Return (x, y) of the center of cell containing provided text 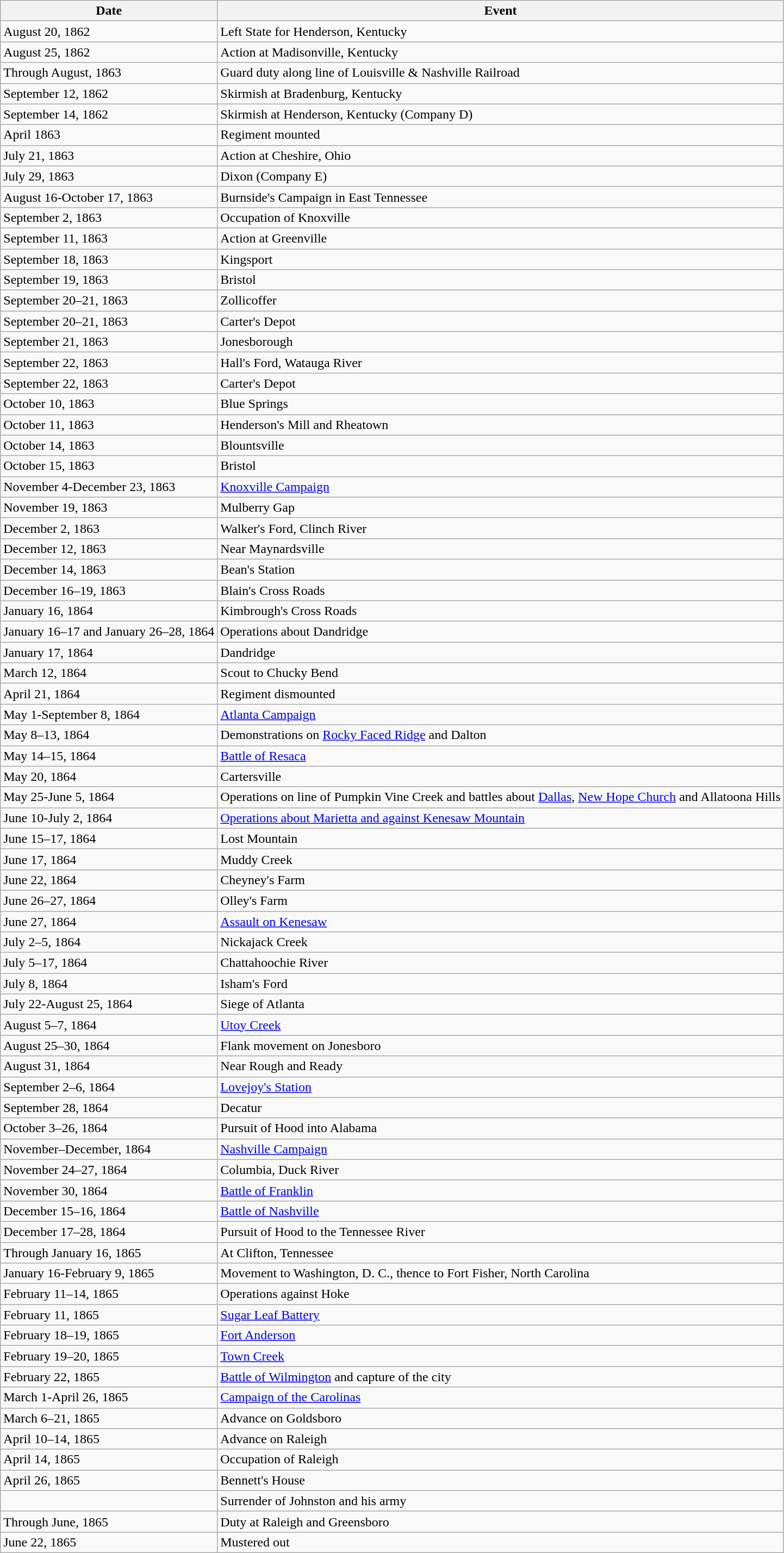
Blain's Cross Roads (501, 590)
Chattahoochie River (501, 963)
Dandridge (501, 653)
April 1863 (109, 135)
Decatur (501, 1108)
December 15–16, 1864 (109, 1211)
October 10, 1863 (109, 404)
Scout to Chucky Bend (501, 673)
Action at Cheshire, Ohio (501, 156)
August 25, 1862 (109, 52)
September 19, 1863 (109, 280)
July 8, 1864 (109, 984)
October 11, 1863 (109, 425)
Through June, 1865 (109, 1521)
March 6–21, 1865 (109, 1418)
Lovejoy's Station (501, 1087)
November 30, 1864 (109, 1190)
September 18, 1863 (109, 259)
Bean's Station (501, 569)
Advance on Goldsboro (501, 1418)
Hall's Ford, Watauga River (501, 363)
Regiment mounted (501, 135)
Mustered out (501, 1542)
August 31, 1864 (109, 1066)
Dixon (Company E) (501, 176)
Mulberry Gap (501, 507)
February 22, 1865 (109, 1377)
September 11, 1863 (109, 238)
Kingsport (501, 259)
June 15–17, 1864 (109, 838)
Occupation of Knoxville (501, 218)
Duty at Raleigh and Greensboro (501, 1521)
Operations about Dandridge (501, 632)
October 3–26, 1864 (109, 1128)
January 16-February 9, 1865 (109, 1274)
Campaign of the Carolinas (501, 1397)
February 19–20, 1865 (109, 1356)
June 10-July 2, 1864 (109, 818)
October 14, 1863 (109, 445)
Left State for Henderson, Kentucky (501, 32)
Action at Greenville (501, 238)
Flank movement on Jonesboro (501, 1046)
July 21, 1863 (109, 156)
Blountsville (501, 445)
Skirmish at Bradenburg, Kentucky (501, 94)
Advance on Raleigh (501, 1439)
February 11, 1865 (109, 1315)
September 14, 1862 (109, 114)
Battle of Franklin (501, 1190)
June 27, 1864 (109, 922)
Movement to Washington, D. C., thence to Fort Fisher, North Carolina (501, 1274)
July 22-August 25, 1864 (109, 1004)
August 16-October 17, 1863 (109, 197)
Burnside's Campaign in East Tennessee (501, 197)
Nickajack Creek (501, 942)
Skirmish at Henderson, Kentucky (Company D) (501, 114)
Muddy Creek (501, 859)
Henderson's Mill and Rheatown (501, 425)
October 15, 1863 (109, 466)
Jonesborough (501, 342)
April 21, 1864 (109, 694)
Walker's Ford, Clinch River (501, 528)
August 20, 1862 (109, 32)
Through August, 1863 (109, 73)
July 5–17, 1864 (109, 963)
July 29, 1863 (109, 176)
Kimbrough's Cross Roads (501, 611)
Near Maynardsville (501, 549)
January 16–17 and January 26–28, 1864 (109, 632)
July 2–5, 1864 (109, 942)
May 8–13, 1864 (109, 735)
March 12, 1864 (109, 673)
May 25-June 5, 1864 (109, 797)
September 2–6, 1864 (109, 1087)
Fort Anderson (501, 1335)
November 24–27, 1864 (109, 1170)
Pursuit of Hood to the Tennessee River (501, 1232)
Operations about Marietta and against Kenesaw Mountain (501, 818)
Occupation of Raleigh (501, 1459)
Cheyney's Farm (501, 880)
Operations on line of Pumpkin Vine Creek and battles about Dallas, New Hope Church and Allatoona Hills (501, 797)
June 26–27, 1864 (109, 900)
Isham's Ford (501, 984)
Demonstrations on Rocky Faced Ridge and Dalton (501, 735)
August 5–7, 1864 (109, 1025)
April 14, 1865 (109, 1459)
February 11–14, 1865 (109, 1294)
May 1-September 8, 1864 (109, 715)
Action at Madisonville, Kentucky (501, 52)
April 10–14, 1865 (109, 1439)
Utoy Creek (501, 1025)
At Clifton, Tennessee (501, 1252)
Cartersville (501, 776)
December 17–28, 1864 (109, 1232)
May 20, 1864 (109, 776)
March 1-April 26, 1865 (109, 1397)
June 17, 1864 (109, 859)
September 21, 1863 (109, 342)
November–December, 1864 (109, 1149)
Date (109, 11)
January 16, 1864 (109, 611)
April 26, 1865 (109, 1480)
December 16–19, 1863 (109, 590)
Lost Mountain (501, 838)
Atlanta Campaign (501, 715)
August 25–30, 1864 (109, 1046)
December 2, 1863 (109, 528)
November 19, 1863 (109, 507)
Guard duty along line of Louisville & Nashville Railroad (501, 73)
Battle of Wilmington and capture of the city (501, 1377)
Knoxville Campaign (501, 487)
Operations against Hoke (501, 1294)
Battle of Resaca (501, 756)
December 14, 1863 (109, 569)
Town Creek (501, 1356)
Assault on Kenesaw (501, 922)
Sugar Leaf Battery (501, 1315)
February 18–19, 1865 (109, 1335)
Battle of Nashville (501, 1211)
Pursuit of Hood into Alabama (501, 1128)
Nashville Campaign (501, 1149)
June 22, 1865 (109, 1542)
Near Rough and Ready (501, 1066)
Zollicoffer (501, 301)
May 14–15, 1864 (109, 756)
Surrender of Johnston and his army (501, 1501)
Blue Springs (501, 404)
Siege of Atlanta (501, 1004)
Columbia, Duck River (501, 1170)
November 4-December 23, 1863 (109, 487)
June 22, 1864 (109, 880)
September 28, 1864 (109, 1108)
September 12, 1862 (109, 94)
Regiment dismounted (501, 694)
Olley's Farm (501, 900)
December 12, 1863 (109, 549)
Bennett's House (501, 1480)
September 2, 1863 (109, 218)
Event (501, 11)
Through January 16, 1865 (109, 1252)
January 17, 1864 (109, 653)
